Capture the cell that displays the provided text and extract its (X, Y) central coordinate. 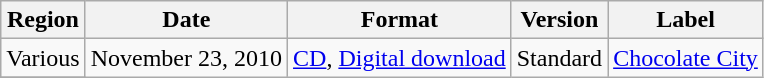
Standard (559, 58)
Date (186, 20)
Region (43, 20)
Label (686, 20)
Version (559, 20)
Chocolate City (686, 58)
Various (43, 58)
CD, Digital download (400, 58)
Format (400, 20)
November 23, 2010 (186, 58)
